Locate the cell with the specified text and output its (X, Y) center coordinate. 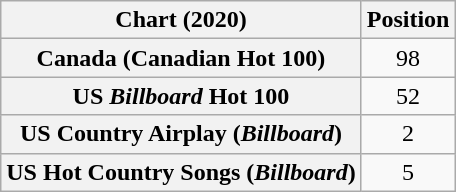
Canada (Canadian Hot 100) (181, 58)
Chart (2020) (181, 20)
US Hot Country Songs (Billboard) (181, 172)
98 (408, 58)
Position (408, 20)
52 (408, 96)
5 (408, 172)
US Billboard Hot 100 (181, 96)
2 (408, 134)
US Country Airplay (Billboard) (181, 134)
